Identify which cell holds the provided text, then report its (X, Y) central coordinate. 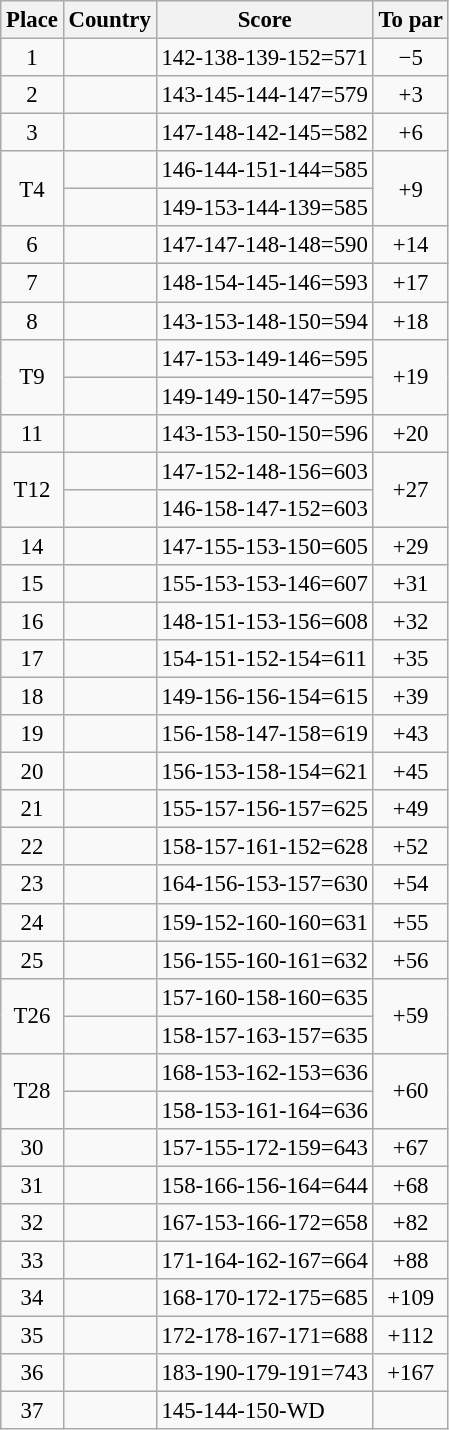
37 (32, 1411)
3 (32, 133)
Country (110, 20)
+31 (410, 584)
171-164-162-167=664 (264, 1261)
143-153-148-150=594 (264, 321)
T9 (32, 376)
24 (32, 922)
143-153-150-150=596 (264, 433)
30 (32, 1148)
Place (32, 20)
16 (32, 621)
+14 (410, 245)
+88 (410, 1261)
7 (32, 283)
T4 (32, 188)
+60 (410, 1092)
167-153-166-172=658 (264, 1223)
168-153-162-153=636 (264, 1073)
168-170-172-175=685 (264, 1298)
8 (32, 321)
20 (32, 772)
+52 (410, 847)
Score (264, 20)
147-147-148-148=590 (264, 245)
+3 (410, 95)
164-156-153-157=630 (264, 885)
+67 (410, 1148)
+45 (410, 772)
172-178-167-171=688 (264, 1336)
T12 (32, 490)
156-153-158-154=621 (264, 772)
+32 (410, 621)
17 (32, 659)
34 (32, 1298)
147-155-153-150=605 (264, 546)
+29 (410, 546)
183-190-179-191=743 (264, 1373)
156-158-147-158=619 (264, 734)
+9 (410, 188)
148-154-145-146=593 (264, 283)
31 (32, 1185)
23 (32, 885)
155-157-156-157=625 (264, 809)
156-155-160-161=632 (264, 960)
18 (32, 697)
147-148-142-145=582 (264, 133)
+59 (410, 1016)
6 (32, 245)
158-157-161-152=628 (264, 847)
158-153-161-164=636 (264, 1110)
145-144-150-WD (264, 1411)
+27 (410, 490)
14 (32, 546)
32 (32, 1223)
+19 (410, 376)
21 (32, 809)
143-145-144-147=579 (264, 95)
+39 (410, 697)
To par (410, 20)
157-160-158-160=635 (264, 997)
+43 (410, 734)
25 (32, 960)
147-152-148-156=603 (264, 471)
142-138-139-152=571 (264, 58)
+17 (410, 283)
+35 (410, 659)
+18 (410, 321)
+20 (410, 433)
T28 (32, 1092)
148-151-153-156=608 (264, 621)
+54 (410, 885)
1 (32, 58)
+109 (410, 1298)
T26 (32, 1016)
157-155-172-159=643 (264, 1148)
33 (32, 1261)
+49 (410, 809)
+55 (410, 922)
159-152-160-160=631 (264, 922)
+68 (410, 1185)
+56 (410, 960)
155-153-153-146=607 (264, 584)
149-156-156-154=615 (264, 697)
149-149-150-147=595 (264, 396)
146-144-151-144=585 (264, 170)
147-153-149-146=595 (264, 358)
19 (32, 734)
36 (32, 1373)
+82 (410, 1223)
149-153-144-139=585 (264, 208)
22 (32, 847)
154-151-152-154=611 (264, 659)
15 (32, 584)
11 (32, 433)
158-166-156-164=644 (264, 1185)
146-158-147-152=603 (264, 509)
+167 (410, 1373)
158-157-163-157=635 (264, 1035)
−5 (410, 58)
2 (32, 95)
+6 (410, 133)
35 (32, 1336)
+112 (410, 1336)
